Provide the (X, Y) coordinate of the cell's center where the given text is located.  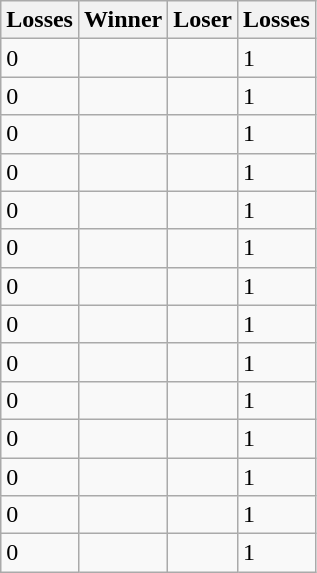
Loser (203, 20)
Winner (122, 20)
